Locate the cell with the specified text and output its [X, Y] center coordinate. 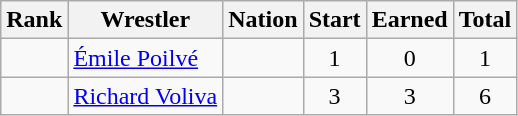
Total [485, 20]
Richard Voliva [146, 96]
Rank [34, 20]
Earned [410, 20]
0 [410, 58]
Émile Poilvé [146, 58]
6 [485, 96]
Start [334, 20]
Wrestler [146, 20]
Nation [263, 20]
